Provide the [X, Y] coordinate of the cell's center where the given text is located.  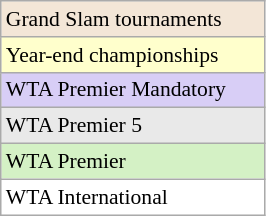
Year-end championships [133, 55]
WTA International [133, 197]
WTA Premier Mandatory [133, 90]
WTA Premier 5 [133, 126]
Grand Slam tournaments [133, 19]
WTA Premier [133, 162]
